Search for the cell housing the specified text and yield its (X, Y) center coordinate. 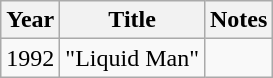
Notes (238, 20)
Title (132, 20)
1992 (30, 58)
Year (30, 20)
"Liquid Man" (132, 58)
